Pinpoint the cell where the given text exists, returning its [X, Y] midpoint coordinate. 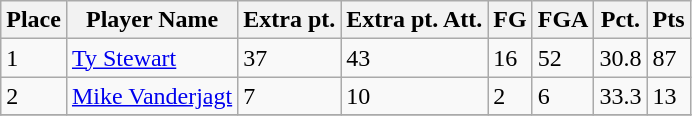
1 [34, 58]
Player Name [152, 20]
Extra pt. [290, 20]
Mike Vanderjagt [152, 96]
Place [34, 20]
87 [668, 58]
Extra pt. Att. [414, 20]
FGA [563, 20]
13 [668, 96]
33.3 [620, 96]
FG [510, 20]
10 [414, 96]
Pts [668, 20]
7 [290, 96]
30.8 [620, 58]
6 [563, 96]
Ty Stewart [152, 58]
43 [414, 58]
37 [290, 58]
52 [563, 58]
Pct. [620, 20]
16 [510, 58]
